Locate the cell with the specified text and output its (x, y) center coordinate. 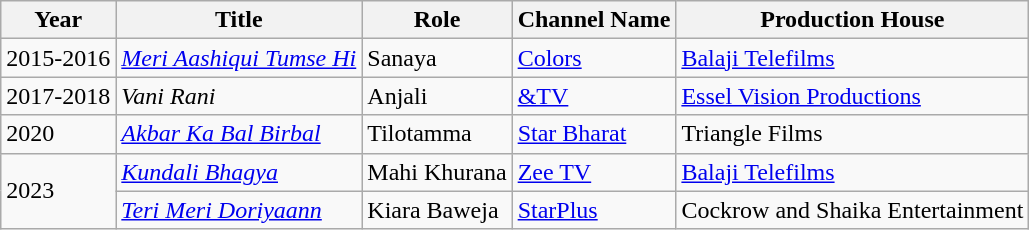
Teri Meri Doriyaann (239, 210)
2020 (58, 134)
Meri Aashiqui Tumse Hi (239, 58)
2015-2016 (58, 58)
Mahi Khurana (437, 172)
Vani Rani (239, 96)
2023 (58, 191)
Production House (852, 20)
&TV (594, 96)
Title (239, 20)
Essel Vision Productions (852, 96)
Cockrow and Shaika Entertainment (852, 210)
StarPlus (594, 210)
Star Bharat (594, 134)
2017-2018 (58, 96)
Year (58, 20)
Role (437, 20)
Colors (594, 58)
Anjali (437, 96)
Zee TV (594, 172)
Triangle Films (852, 134)
Tilotamma (437, 134)
Sanaya (437, 58)
Kundali Bhagya (239, 172)
Kiara Baweja (437, 210)
Akbar Ka Bal Birbal (239, 134)
Channel Name (594, 20)
